Find where the given text appears and provide that cell's center as [X, Y] coordinate. 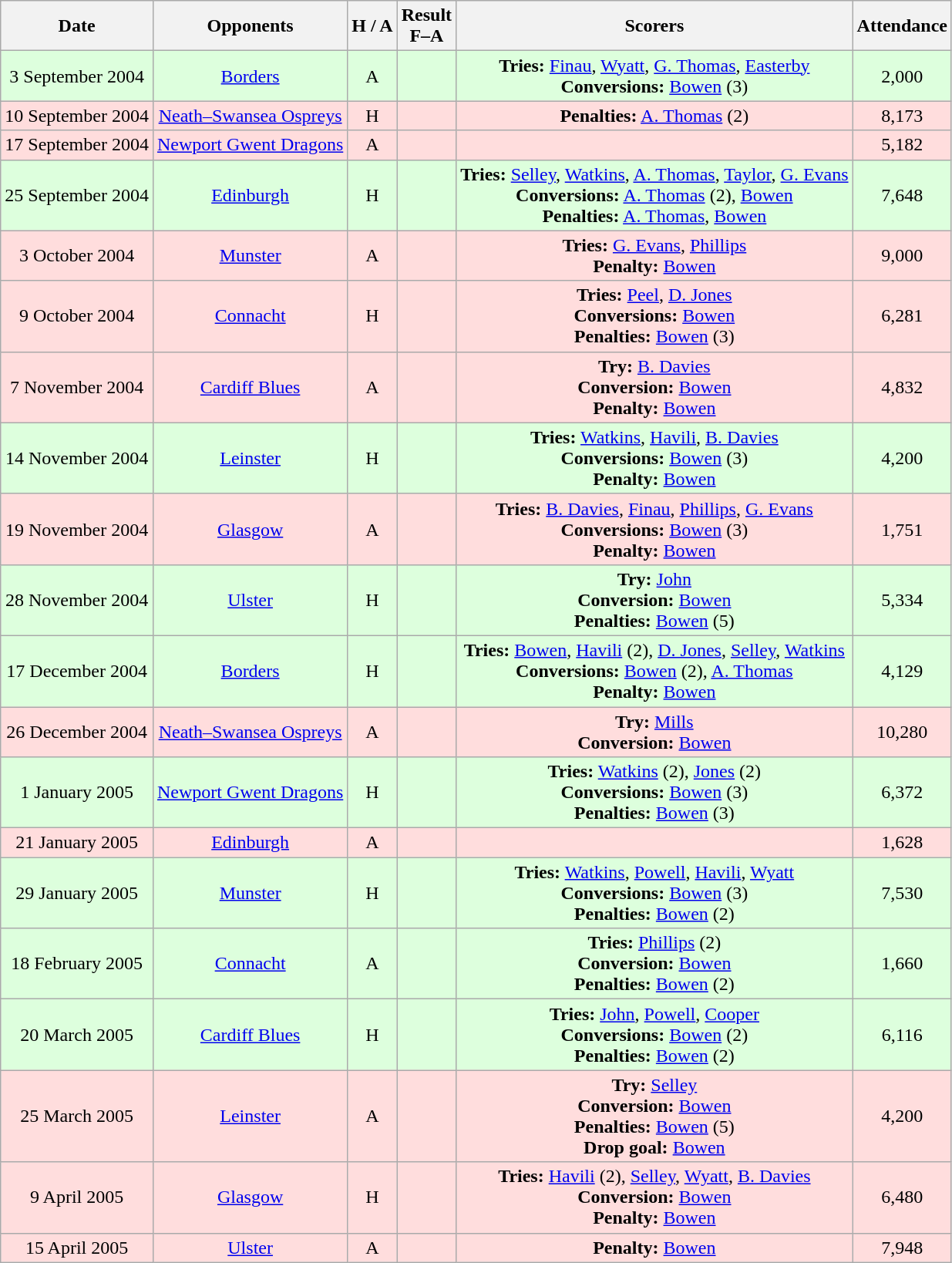
25 March 2005 [77, 1116]
14 November 2004 [77, 458]
2,000 [902, 76]
Scorers [654, 26]
Tries: Peel, D. JonesConversions: BowenPenalties: Bowen (3) [654, 316]
9 April 2005 [77, 1197]
25 September 2004 [77, 195]
7,948 [902, 1248]
Tries: Watkins (2), Jones (2)Conversions: Bowen (3)Penalties: Bowen (3) [654, 793]
15 April 2005 [77, 1248]
4,129 [902, 671]
6,116 [902, 1035]
Try: SelleyConversion: BowenPenalties: Bowen (5)Drop goal: Bowen [654, 1116]
Tries: Finau, Wyatt, G. Thomas, EasterbyConversions: Bowen (3) [654, 76]
6,281 [902, 316]
Tries: Phillips (2)Conversion: BowenPenalties: Bowen (2) [654, 964]
Penalties: A. Thomas (2) [654, 116]
3 September 2004 [77, 76]
7,648 [902, 195]
Tries: John, Powell, CooperConversions: Bowen (2)Penalties: Bowen (2) [654, 1035]
21 January 2005 [77, 843]
8,173 [902, 116]
Tries: Watkins, Havili, B. DaviesConversions: Bowen (3)Penalty: Bowen [654, 458]
10 September 2004 [77, 116]
6,480 [902, 1197]
7,530 [902, 893]
H / A [372, 26]
Tries: Selley, Watkins, A. Thomas, Taylor, G. EvansConversions: A. Thomas (2), BowenPenalties: A. Thomas, Bowen [654, 195]
Tries: Bowen, Havili (2), D. Jones, Selley, WatkinsConversions: Bowen (2), A. ThomasPenalty: Bowen [654, 671]
Penalty: Bowen [654, 1248]
7 November 2004 [77, 387]
Tries: G. Evans, PhillipsPenalty: Bowen [654, 256]
Try: JohnConversion: BowenPenalties: Bowen (5) [654, 600]
Opponents [250, 26]
17 September 2004 [77, 145]
Tries: Watkins, Powell, Havili, WyattConversions: Bowen (3)Penalties: Bowen (2) [654, 893]
5,334 [902, 600]
Try: MillsConversion: Bowen [654, 731]
Date [77, 26]
9,000 [902, 256]
1,751 [902, 529]
6,372 [902, 793]
28 November 2004 [77, 600]
19 November 2004 [77, 529]
Tries: B. Davies, Finau, Phillips, G. EvansConversions: Bowen (3)Penalty: Bowen [654, 529]
10,280 [902, 731]
1,660 [902, 964]
4,832 [902, 387]
1,628 [902, 843]
5,182 [902, 145]
20 March 2005 [77, 1035]
ResultF–A [426, 26]
29 January 2005 [77, 893]
9 October 2004 [77, 316]
18 February 2005 [77, 964]
Tries: Havili (2), Selley, Wyatt, B. DaviesConversion: BowenPenalty: Bowen [654, 1197]
Try: B. DaviesConversion: BowenPenalty: Bowen [654, 387]
26 December 2004 [77, 731]
17 December 2004 [77, 671]
1 January 2005 [77, 793]
3 October 2004 [77, 256]
Attendance [902, 26]
